For the text-containing cell, return its midpoint in [x, y] coordinate format. 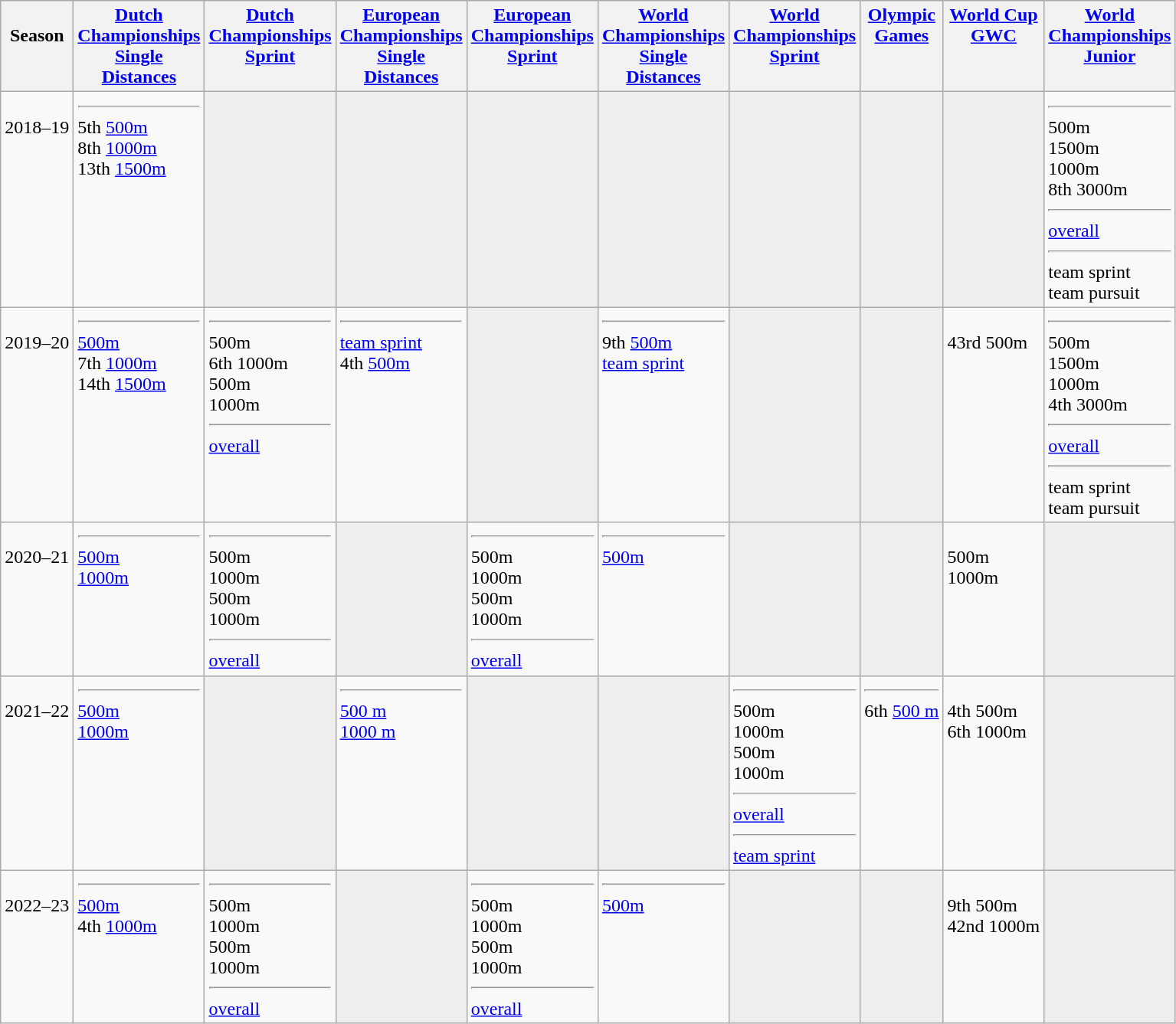
500m 1500m 1000m 8th 3000m overall team sprint team pursuit [1109, 199]
500m 7th 1000m 14th 1500m [139, 415]
2021–22 [37, 773]
5th 500m 8th 1000m 13th 1500m [139, 199]
Olympic Games [902, 46]
9th 500m team sprint [663, 415]
500 m 1000 m [401, 773]
500m 6th 1000m 500m 1000m overall [270, 415]
World Championships Single Distances [663, 46]
World Cup GWC [994, 46]
World Championships Junior [1109, 46]
World Championships Sprint [795, 46]
team sprint 4th 500m [401, 415]
500m 1500m 1000m 4th 3000m overall team sprint team pursuit [1109, 415]
43rd 500m [994, 415]
Dutch Championships Sprint [270, 46]
2019–20 [37, 415]
9th 500m 42nd 1000m [994, 947]
4th 500m 6th 1000m [994, 773]
European Championships Single Distances [401, 46]
2022–23 [37, 947]
500m 1000m 500m 1000m overall team sprint [795, 773]
500m 4th 1000m [139, 947]
6th 500 m [902, 773]
Season [37, 46]
2020–21 [37, 599]
Dutch Championships Single Distances [139, 46]
2018–19 [37, 199]
European Championships Sprint [532, 46]
